Provide the (x, y) coordinate of the cell's center where the given text is located.  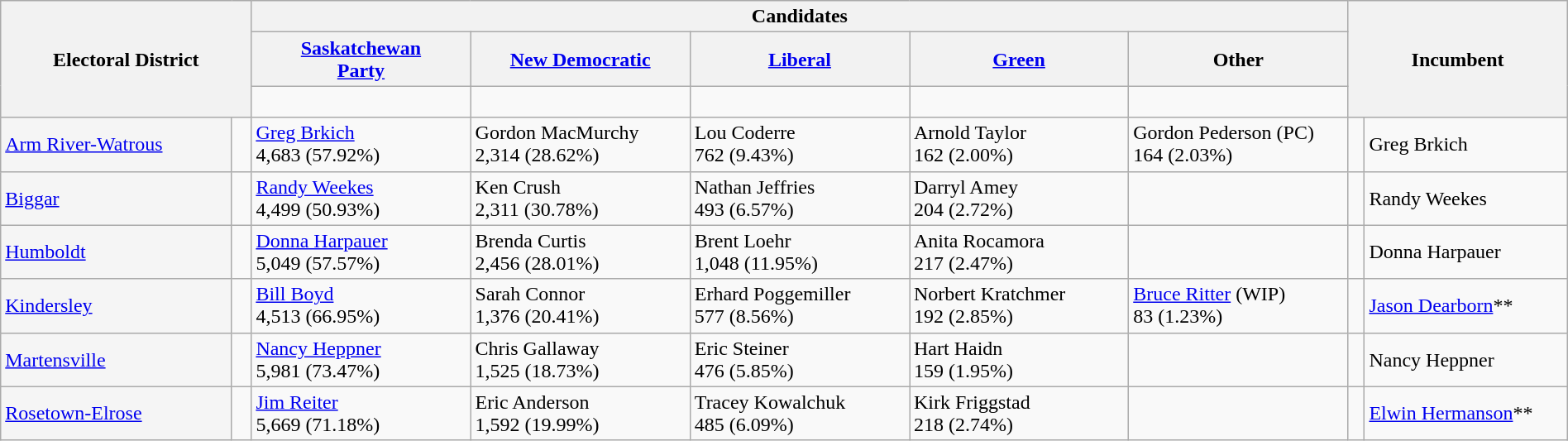
Erhard Poggemiller577 (8.56%) (799, 306)
Tracey Kowalchuk485 (6.09%) (799, 414)
Martensville (116, 359)
Gordon MacMurchy2,314 (28.62%) (581, 144)
Kindersley (116, 306)
Eric Anderson1,592 (19.99%) (581, 414)
Humboldt (116, 252)
New Democratic (581, 60)
Nancy Heppner5,981 (73.47%) (361, 359)
Eric Steiner476 (5.85%) (799, 359)
Randy Weekes (1465, 199)
Sarah Connor1,376 (20.41%) (581, 306)
Chris Gallaway1,525 (18.73%) (581, 359)
Hart Haidn159 (1.95%) (1019, 359)
Kirk Friggstad218 (2.74%) (1019, 414)
Brent Loehr1,048 (11.95%) (799, 252)
Gordon Pederson (PC)164 (2.03%) (1239, 144)
Jason Dearborn** (1465, 306)
Randy Weekes4,499 (50.93%) (361, 199)
Nathan Jeffries493 (6.57%) (799, 199)
Incumbent (1457, 60)
Donna Harpauer5,049 (57.57%) (361, 252)
Candidates (800, 17)
Arnold Taylor162 (2.00%) (1019, 144)
Bill Boyd4,513 (66.95%) (361, 306)
Bruce Ritter (WIP)83 (1.23%) (1239, 306)
Green (1019, 60)
Brenda Curtis2,456 (28.01%) (581, 252)
Darryl Amey204 (2.72%) (1019, 199)
Elwin Hermanson** (1465, 414)
Nancy Heppner (1465, 359)
Biggar (116, 199)
Donna Harpauer (1465, 252)
Jim Reiter5,669 (71.18%) (361, 414)
Greg Brkich (1465, 144)
Lou Coderre762 (9.43%) (799, 144)
Electoral District (126, 60)
Liberal (799, 60)
Saskatchewan Party (361, 60)
Other (1239, 60)
Norbert Kratchmer192 (2.85%) (1019, 306)
Arm River-Watrous (116, 144)
Ken Crush2,311 (30.78%) (581, 199)
Greg Brkich4,683 (57.92%) (361, 144)
Rosetown-Elrose (116, 414)
Anita Rocamora217 (2.47%) (1019, 252)
